Detect which cell encompasses the target text, then output its [X, Y] center coordinate. 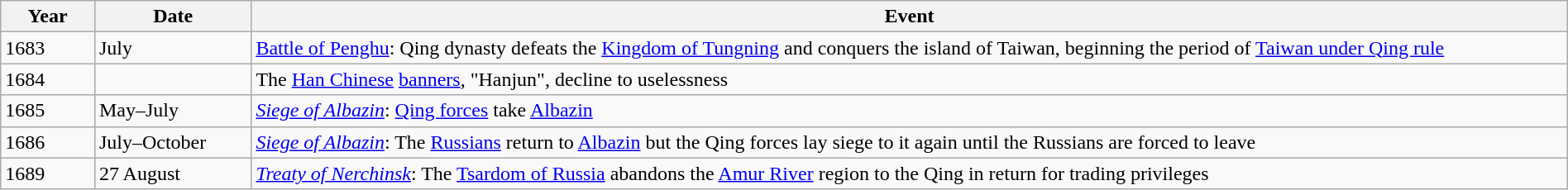
27 August [172, 173]
July [172, 48]
July–October [172, 142]
Date [172, 17]
Siege of Albazin: The Russians return to Albazin but the Qing forces lay siege to it again until the Russians are forced to leave [910, 142]
1684 [48, 79]
1689 [48, 173]
1685 [48, 111]
The Han Chinese banners, "Hanjun", decline to uselessness [910, 79]
1686 [48, 142]
1683 [48, 48]
Event [910, 17]
Year [48, 17]
May–July [172, 111]
Siege of Albazin: Qing forces take Albazin [910, 111]
Battle of Penghu: Qing dynasty defeats the Kingdom of Tungning and conquers the island of Taiwan, beginning the period of Taiwan under Qing rule [910, 48]
Treaty of Nerchinsk: The Tsardom of Russia abandons the Amur River region to the Qing in return for trading privileges [910, 173]
